For the text-containing cell, return its midpoint in (x, y) coordinate format. 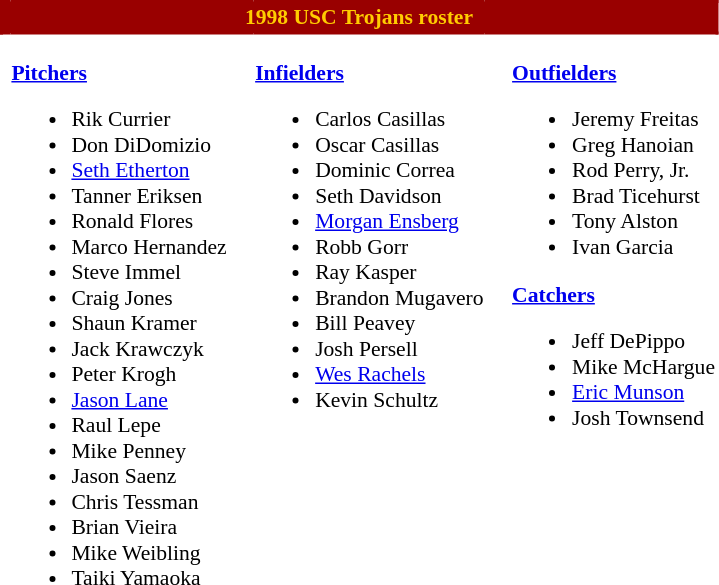
1998 USC Trojans roster (360, 18)
